From the cell containing the given text, extract its center point as [x, y] coordinate. 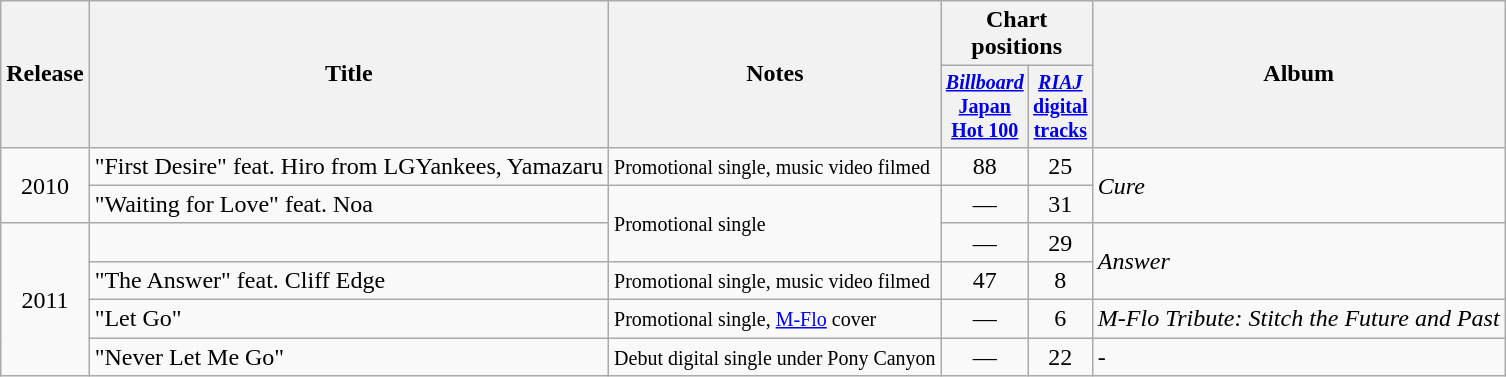
- [1298, 357]
88 [984, 166]
Chart positions [1016, 34]
Cure [1298, 185]
"First Desire" feat. Hiro from LGYankees, Yamazaru [348, 166]
2011 [45, 299]
Billboard Japan Hot 100 [984, 106]
25 [1060, 166]
Album [1298, 74]
8 [1060, 280]
"Waiting for Love" feat. Noa [348, 204]
29 [1060, 242]
M-Flo Tribute: Stitch the Future and Past [1298, 319]
"The Answer" feat. Cliff Edge [348, 280]
Title [348, 74]
"Never Let Me Go" [348, 357]
2010 [45, 185]
6 [1060, 319]
Debut digital single under Pony Canyon [776, 357]
RIAJ digital tracks [1060, 106]
Promotional single [776, 223]
Promotional single, M-Flo cover [776, 319]
Release [45, 74]
Notes [776, 74]
31 [1060, 204]
47 [984, 280]
Answer [1298, 261]
22 [1060, 357]
"Let Go" [348, 319]
